Determine the [x, y] coordinate at the center of the cell enclosing the given text.  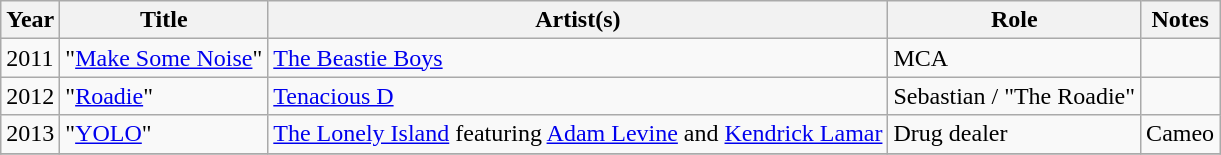
Tenacious D [578, 96]
Role [1014, 20]
Notes [1180, 20]
MCA [1014, 58]
Year [30, 20]
2013 [30, 134]
Title [164, 20]
Cameo [1180, 134]
Artist(s) [578, 20]
2012 [30, 96]
"Make Some Noise" [164, 58]
"YOLO" [164, 134]
2011 [30, 58]
"Roadie" [164, 96]
The Beastie Boys [578, 58]
Sebastian / "The Roadie" [1014, 96]
The Lonely Island featuring Adam Levine and Kendrick Lamar [578, 134]
Drug dealer [1014, 134]
